Determine the [x, y] coordinate at the center of the cell enclosing the given text.  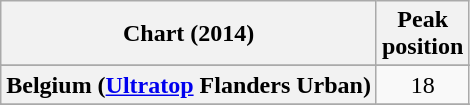
Peakposition [422, 34]
18 [422, 85]
Belgium (Ultratop Flanders Urban) [189, 85]
Chart (2014) [189, 34]
